Search for the cell housing the specified text and yield its [x, y] center coordinate. 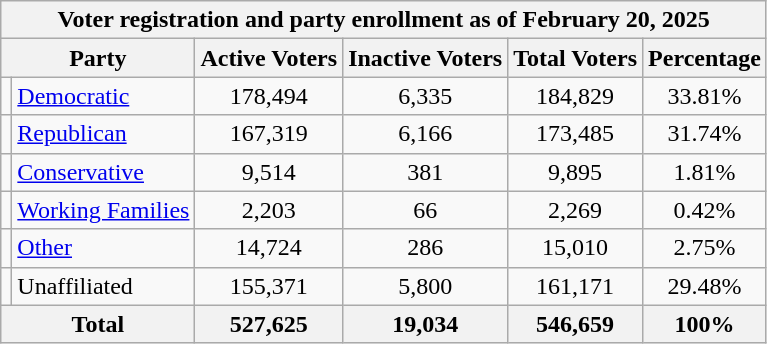
Active Voters [269, 58]
0.42% [705, 210]
6,166 [426, 134]
527,625 [269, 324]
9,514 [269, 172]
1.81% [705, 172]
15,010 [576, 248]
Percentage [705, 58]
Democratic [104, 96]
178,494 [269, 96]
Total Voters [576, 58]
Conservative [104, 172]
66 [426, 210]
Total [98, 324]
Unaffiliated [104, 286]
14,724 [269, 248]
19,034 [426, 324]
381 [426, 172]
2.75% [705, 248]
5,800 [426, 286]
184,829 [576, 96]
546,659 [576, 324]
Working Families [104, 210]
31.74% [705, 134]
29.48% [705, 286]
100% [705, 324]
155,371 [269, 286]
Republican [104, 134]
Other [104, 248]
6,335 [426, 96]
167,319 [269, 134]
286 [426, 248]
Voter registration and party enrollment as of February 20, 2025 [384, 20]
2,269 [576, 210]
33.81% [705, 96]
161,171 [576, 286]
2,203 [269, 210]
Party [98, 58]
9,895 [576, 172]
173,485 [576, 134]
Inactive Voters [426, 58]
